Provide the (x, y) coordinate of the cell's center where the given text is located.  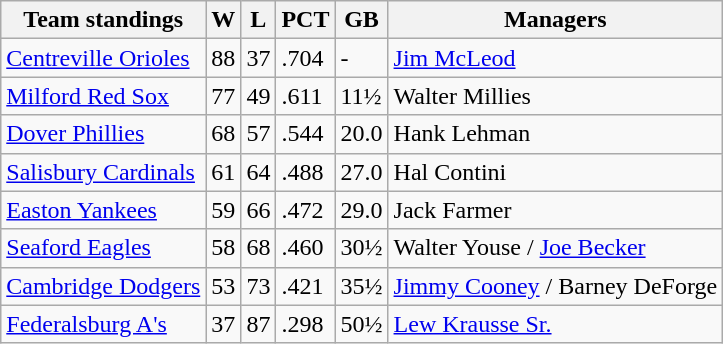
Salisbury Cardinals (104, 172)
Walter Youse / Joe Becker (556, 248)
Hal Contini (556, 172)
.472 (306, 210)
77 (224, 96)
Lew Krausse Sr. (556, 324)
.611 (306, 96)
Jack Farmer (556, 210)
61 (224, 172)
W (224, 20)
PCT (306, 20)
53 (224, 286)
GB (362, 20)
87 (258, 324)
27.0 (362, 172)
Easton Yankees (104, 210)
.488 (306, 172)
59 (224, 210)
50½ (362, 324)
Cambridge Dodgers (104, 286)
Centreville Orioles (104, 58)
11½ (362, 96)
.544 (306, 134)
Jim McLeod (556, 58)
.421 (306, 286)
Seaford Eagles (104, 248)
.298 (306, 324)
Walter Millies (556, 96)
88 (224, 58)
66 (258, 210)
L (258, 20)
20.0 (362, 134)
Milford Red Sox (104, 96)
35½ (362, 286)
30½ (362, 248)
29.0 (362, 210)
Hank Lehman (556, 134)
.460 (306, 248)
Managers (556, 20)
58 (224, 248)
73 (258, 286)
57 (258, 134)
.704 (306, 58)
Federalsburg A's (104, 324)
Dover Phillies (104, 134)
- (362, 58)
Jimmy Cooney / Barney DeForge (556, 286)
64 (258, 172)
49 (258, 96)
Team standings (104, 20)
